Find where the given text appears and provide that cell's center as (x, y) coordinate. 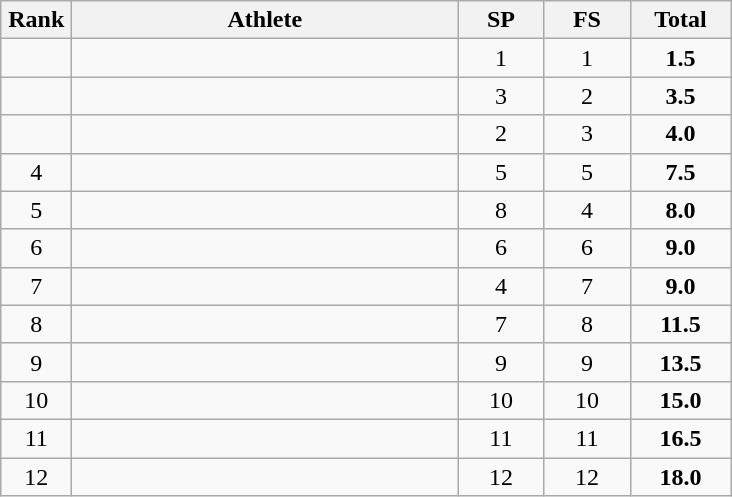
8.0 (680, 210)
13.5 (680, 362)
Athlete (265, 20)
1.5 (680, 58)
3.5 (680, 96)
4.0 (680, 134)
16.5 (680, 438)
Rank (36, 20)
18.0 (680, 477)
11.5 (680, 324)
7.5 (680, 172)
FS (587, 20)
Total (680, 20)
SP (501, 20)
15.0 (680, 400)
